Capture the cell that displays the provided text and extract its [X, Y] central coordinate. 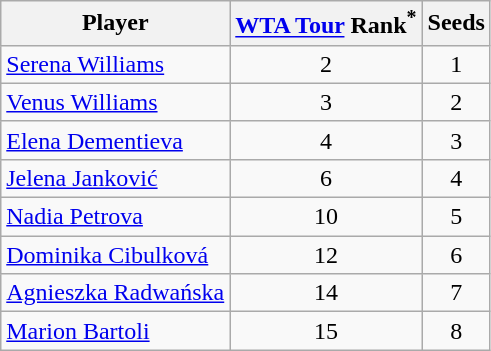
Nadia Petrova [116, 217]
Dominika Cibulková [116, 255]
1 [456, 64]
15 [326, 331]
5 [456, 217]
10 [326, 217]
WTA Tour Rank* [326, 24]
Venus Williams [116, 102]
Jelena Janković [116, 178]
Seeds [456, 24]
Player [116, 24]
Marion Bartoli [116, 331]
Elena Dementieva [116, 140]
8 [456, 331]
Serena Williams [116, 64]
14 [326, 293]
Agnieszka Radwańska [116, 293]
7 [456, 293]
12 [326, 255]
